Extract the [x, y] coordinate from the center of the cell holding the provided text.  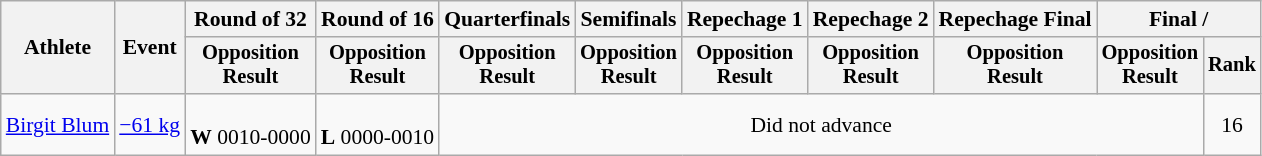
−61 kg [150, 124]
Repechage 1 [745, 19]
Semifinals [628, 19]
Round of 16 [378, 19]
Athlete [58, 48]
Event [150, 48]
Final / [1179, 19]
Birgit Blum [58, 124]
16 [1232, 124]
Repechage 2 [871, 19]
Quarterfinals [507, 19]
Rank [1232, 66]
L 0000-0010 [378, 124]
Did not advance [821, 124]
Repechage Final [1016, 19]
W 0010-0000 [250, 124]
Round of 32 [250, 19]
